From the cell containing the given text, extract its center point as (X, Y) coordinate. 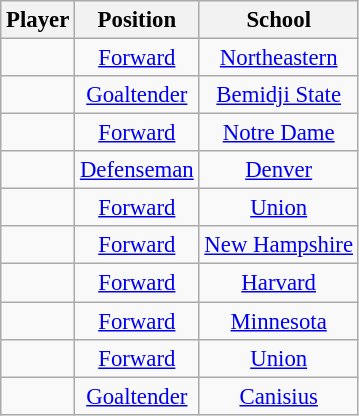
Denver (278, 170)
Player (38, 20)
New Hampshire (278, 245)
Position (137, 20)
Bemidji State (278, 95)
School (278, 20)
Defenseman (137, 170)
Notre Dame (278, 133)
Northeastern (278, 58)
Minnesota (278, 321)
Canisius (278, 396)
Harvard (278, 283)
